From the cell containing the given text, extract its center point as (X, Y) coordinate. 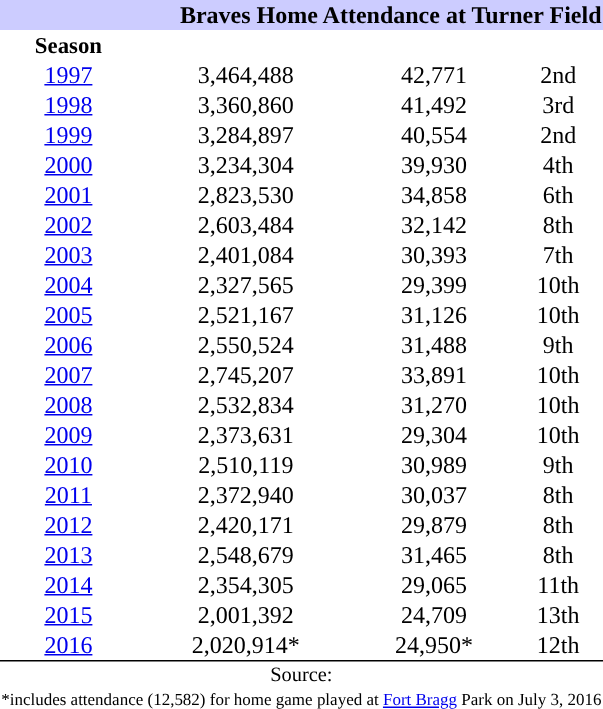
2009 (68, 435)
3,234,304 (246, 165)
2,020,914* (246, 645)
2,603,484 (246, 225)
42,771 (434, 75)
2005 (68, 315)
2,373,631 (246, 435)
4th (558, 165)
29,399 (434, 285)
29,304 (434, 435)
6th (558, 195)
2,372,940 (246, 495)
2,532,834 (246, 405)
2011 (68, 495)
24,950* (434, 645)
30,393 (434, 255)
2008 (68, 405)
2015 (68, 615)
29,065 (434, 585)
2,745,207 (246, 375)
32,142 (434, 225)
Season (68, 45)
2007 (68, 375)
2,354,305 (246, 585)
3,284,897 (246, 135)
31,465 (434, 555)
24,709 (434, 615)
2,510,119 (246, 465)
3,464,488 (246, 75)
1998 (68, 105)
33,891 (434, 375)
3,360,860 (246, 105)
7th (558, 255)
34,858 (434, 195)
29,879 (434, 525)
2000 (68, 165)
2013 (68, 555)
2004 (68, 285)
12th (558, 645)
2,548,679 (246, 555)
3rd (558, 105)
2003 (68, 255)
2002 (68, 225)
2012 (68, 525)
31,126 (434, 315)
2006 (68, 345)
2016 (68, 645)
2010 (68, 465)
1997 (68, 75)
11th (558, 585)
30,037 (434, 495)
41,492 (434, 105)
1999 (68, 135)
2,420,171 (246, 525)
2,001,392 (246, 615)
2,521,167 (246, 315)
2,401,084 (246, 255)
31,270 (434, 405)
2,327,565 (246, 285)
2,550,524 (246, 345)
40,554 (434, 135)
39,930 (434, 165)
30,989 (434, 465)
2014 (68, 585)
Braves Home Attendance at Turner Field (302, 15)
13th (558, 615)
31,488 (434, 345)
2001 (68, 195)
2,823,530 (246, 195)
